For the text-containing cell, return its midpoint in [X, Y] coordinate format. 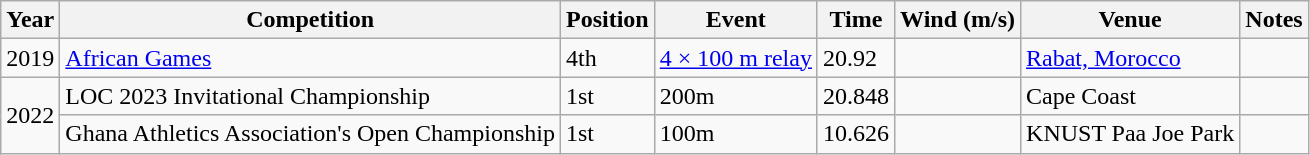
20.92 [856, 58]
Cape Coast [1130, 96]
Year [30, 20]
Rabat, Morocco [1130, 58]
Venue [1130, 20]
4 × 100 m relay [736, 58]
Wind (m/s) [958, 20]
Competition [310, 20]
Time [856, 20]
KNUST Paa Joe Park [1130, 134]
100m [736, 134]
4th [607, 58]
200m [736, 96]
LOC 2023 Invitational Championship [310, 96]
10.626 [856, 134]
2019 [30, 58]
2022 [30, 115]
African Games [310, 58]
Position [607, 20]
Notes [1274, 20]
Ghana Athletics Association's Open Championship [310, 134]
Event [736, 20]
20.848 [856, 96]
